Determine the (x, y) coordinate at the center of the cell enclosing the given text.  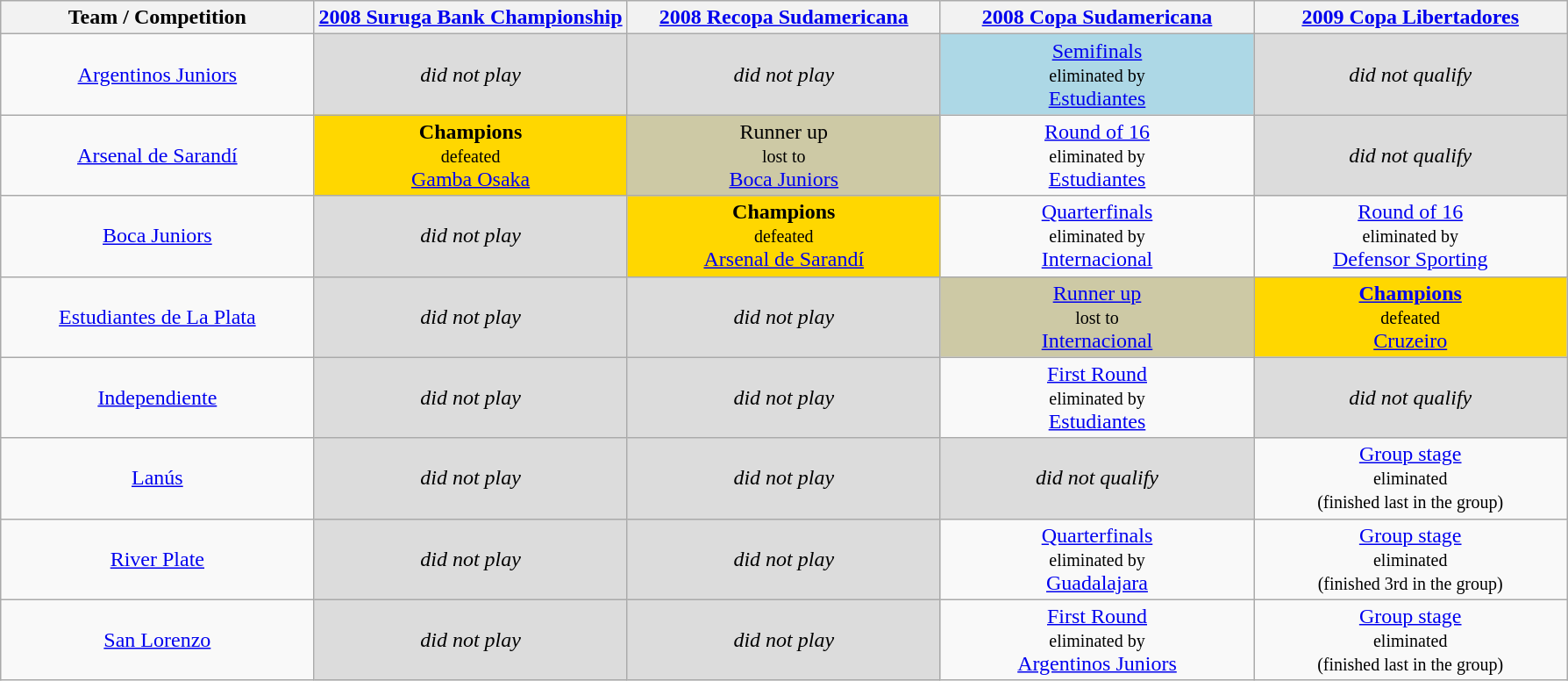
Lanús (158, 478)
Group stage eliminated(finished 3rd in the group) (1410, 559)
Champions defeated Cruzeiro (1410, 317)
Argentinos Juniors (158, 75)
Quarterfinals eliminated by Internacional (1096, 236)
Independiente (158, 398)
Arsenal de Sarandí (158, 155)
Round of 16 eliminated by Estudiantes (1096, 155)
2008 Suruga Bank Championship (470, 18)
Semifinals eliminated by Estudiantes (1096, 75)
Runner up lost to Internacional (1096, 317)
Runner up lost to Boca Juniors (784, 155)
Round of 16 eliminated by Defensor Sporting (1410, 236)
Champions defeated Gamba Osaka (470, 155)
First Round eliminated by Estudiantes (1096, 398)
2008 Copa Sudamericana (1096, 18)
Quarterfinals eliminated by Guadalajara (1096, 559)
2008 Recopa Sudamericana (784, 18)
Estudiantes de La Plata (158, 317)
Team / Competition (158, 18)
Boca Juniors (158, 236)
River Plate (158, 559)
Champions defeated Arsenal de Sarandí (784, 236)
San Lorenzo (158, 640)
2009 Copa Libertadores (1410, 18)
First Round eliminated by Argentinos Juniors (1096, 640)
